Return (X, Y) of the center of cell containing provided text 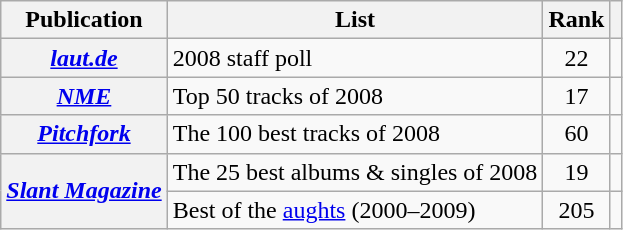
The 25 best albums & singles of 2008 (355, 172)
Rank (576, 20)
2008 staff poll (355, 58)
60 (576, 134)
List (355, 20)
The 100 best tracks of 2008 (355, 134)
205 (576, 210)
Top 50 tracks of 2008 (355, 96)
laut.de (84, 58)
Pitchfork (84, 134)
NME (84, 96)
17 (576, 96)
22 (576, 58)
Best of the aughts (2000–2009) (355, 210)
Slant Magazine (84, 191)
19 (576, 172)
Publication (84, 20)
